Find where the given text appears and provide that cell's center as (x, y) coordinate. 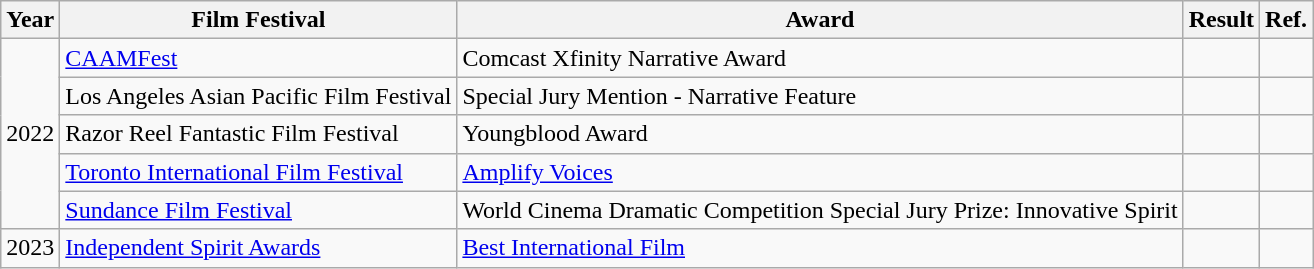
Sundance Film Festival (258, 210)
Award (820, 20)
Razor Reel Fantastic Film Festival (258, 134)
World Cinema Dramatic Competition Special Jury Prize: Innovative Spirit (820, 210)
Independent Spirit Awards (258, 248)
Special Jury Mention - Narrative Feature (820, 96)
CAAMFest (258, 58)
Los Angeles Asian Pacific Film Festival (258, 96)
Film Festival (258, 20)
2023 (30, 248)
Year (30, 20)
Comcast Xfinity Narrative Award (820, 58)
Best International Film (820, 248)
Youngblood Award (820, 134)
Amplify Voices (820, 172)
Ref. (1286, 20)
2022 (30, 134)
Result (1221, 20)
Toronto International Film Festival (258, 172)
